Locate the cell with the specified text and output its (X, Y) center coordinate. 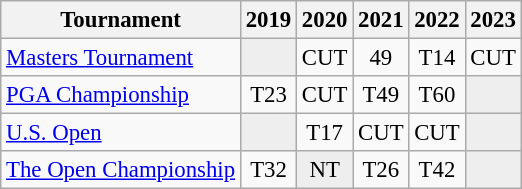
T23 (268, 95)
Tournament (121, 20)
T17 (325, 133)
U.S. Open (121, 133)
Masters Tournament (121, 58)
T60 (437, 95)
2023 (493, 20)
PGA Championship (121, 95)
T42 (437, 170)
2021 (381, 20)
The Open Championship (121, 170)
T26 (381, 170)
2020 (325, 20)
2022 (437, 20)
T32 (268, 170)
2019 (268, 20)
49 (381, 58)
T49 (381, 95)
T14 (437, 58)
NT (325, 170)
